Find where the given text appears and provide that cell's center as [x, y] coordinate. 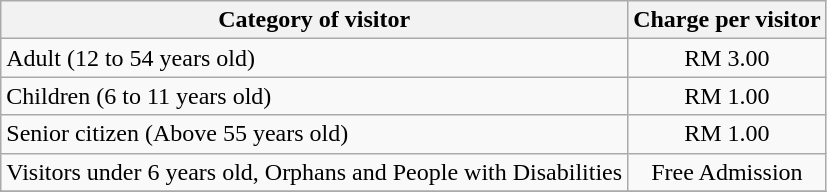
Charge per visitor [728, 20]
Senior citizen (Above 55 years old) [314, 134]
Children (6 to 11 years old) [314, 96]
Adult (12 to 54 years old) [314, 58]
RM 3.00 [728, 58]
Visitors under 6 years old, Orphans and People with Disabilities [314, 172]
Category of visitor [314, 20]
Free Admission [728, 172]
